Scan for the cell matching the given text and deliver its [X, Y] coordinate at center. 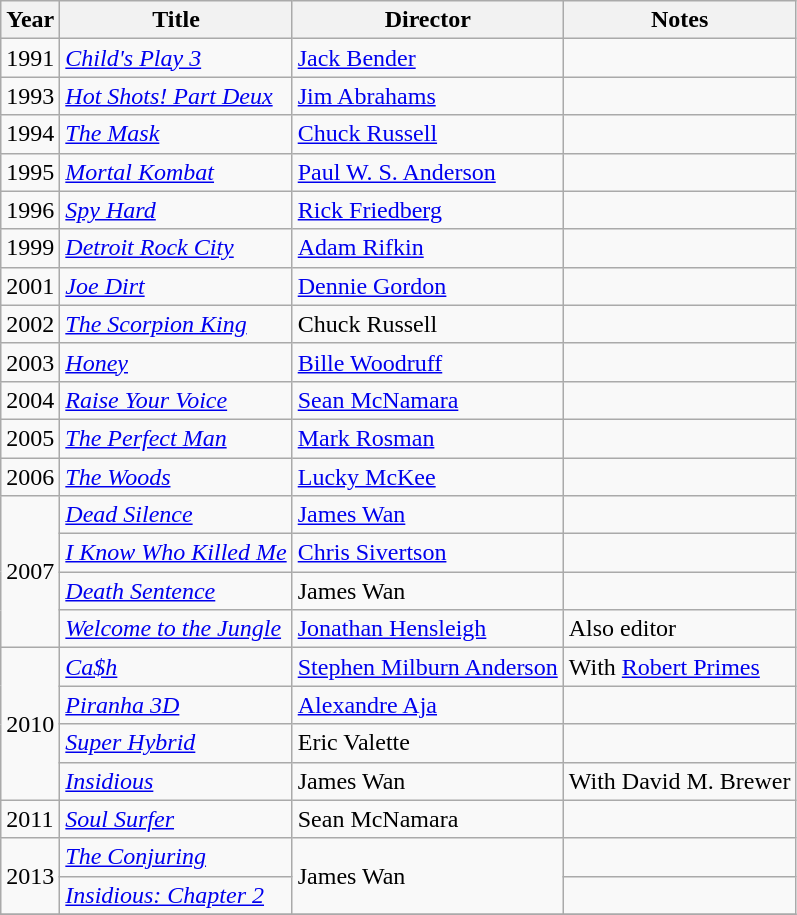
Joe Dirt [176, 286]
Death Sentence [176, 591]
Jonathan Hensleigh [428, 629]
Dead Silence [176, 515]
Piranha 3D [176, 705]
Honey [176, 362]
Mortal Kombat [176, 172]
Lucky McKee [428, 477]
2002 [30, 324]
2011 [30, 819]
Title [176, 20]
Welcome to the Jungle [176, 629]
With David M. Brewer [680, 781]
1991 [30, 58]
Super Hybrid [176, 743]
Chris Sivertson [428, 553]
Spy Hard [176, 210]
2007 [30, 572]
2003 [30, 362]
Dennie Gordon [428, 286]
1995 [30, 172]
Stephen Milburn Anderson [428, 667]
Bille Woodruff [428, 362]
Rick Friedberg [428, 210]
Insidious [176, 781]
The Perfect Man [176, 438]
Also editor [680, 629]
Ca$h [176, 667]
Mark Rosman [428, 438]
Notes [680, 20]
Soul Surfer [176, 819]
I Know Who Killed Me [176, 553]
2013 [30, 876]
With Robert Primes [680, 667]
1999 [30, 248]
The Scorpion King [176, 324]
Year [30, 20]
2001 [30, 286]
Jack Bender [428, 58]
Raise Your Voice [176, 400]
Jim Abrahams [428, 96]
The Woods [176, 477]
Director [428, 20]
Eric Valette [428, 743]
Paul W. S. Anderson [428, 172]
Insidious: Chapter 2 [176, 895]
The Conjuring [176, 857]
1993 [30, 96]
2010 [30, 724]
1994 [30, 134]
2005 [30, 438]
Alexandre Aja [428, 705]
2006 [30, 477]
1996 [30, 210]
The Mask [176, 134]
Adam Rifkin [428, 248]
Child's Play 3 [176, 58]
Detroit Rock City [176, 248]
2004 [30, 400]
Hot Shots! Part Deux [176, 96]
